Locate the cell with the specified text and output its [x, y] center coordinate. 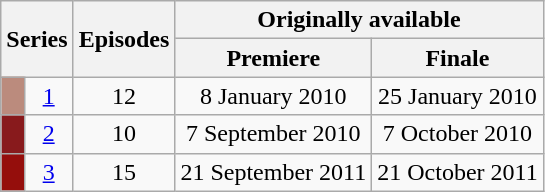
7 October 2010 [458, 134]
Originally available [359, 20]
Premiere [274, 58]
3 [48, 172]
8 January 2010 [274, 96]
25 January 2010 [458, 96]
1 [48, 96]
2 [48, 134]
Episodes [124, 39]
21 September 2011 [274, 172]
21 October 2011 [458, 172]
Series [37, 39]
7 September 2010 [274, 134]
15 [124, 172]
10 [124, 134]
12 [124, 96]
Finale [458, 58]
